Pinpoint the cell where the given text exists, returning its [x, y] midpoint coordinate. 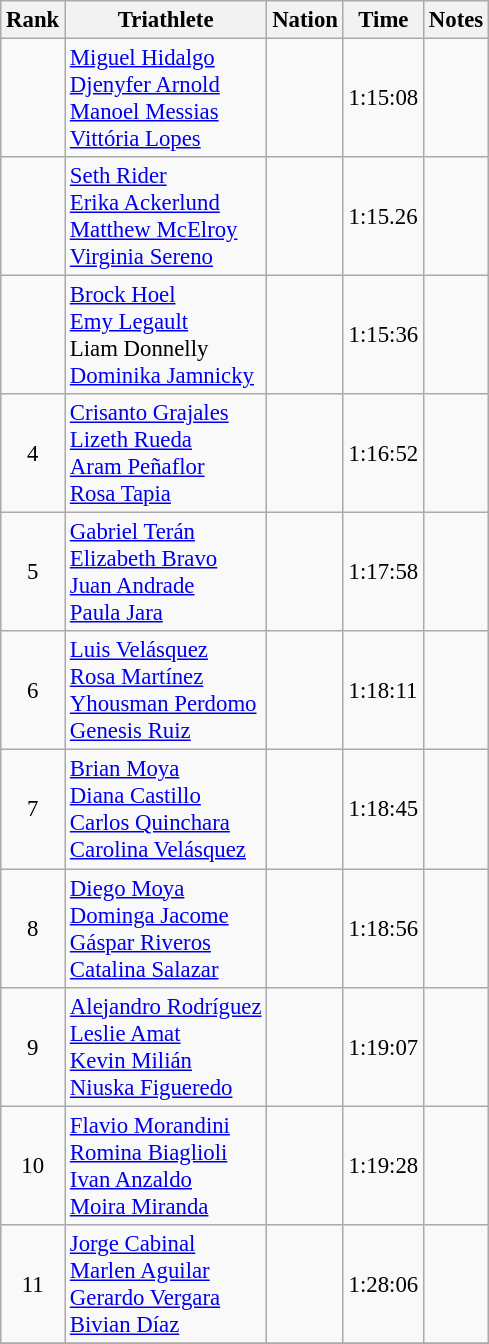
Jorge CabinalMarlen AguilarGerardo VergaraBivian Díaz [166, 1284]
Notes [456, 20]
Rank [33, 20]
1:18:11 [383, 692]
1:28:06 [383, 1284]
1:15:36 [383, 336]
5 [33, 572]
10 [33, 1166]
1:19:28 [383, 1166]
Flavio MorandiniRomina BiaglioliIvan AnzaldoMoira Miranda [166, 1166]
Diego MoyaDominga JacomeGáspar RiverosCatalina Salazar [166, 928]
Brock HoelEmy LegaultLiam DonnellyDominika Jamnicky [166, 336]
7 [33, 810]
Crisanto GrajalesLizeth RuedaAram PeñaflorRosa Tapia [166, 454]
Brian MoyaDiana CastilloCarlos QuincharaCarolina Velásquez [166, 810]
Nation [305, 20]
1:17:58 [383, 572]
1:15:08 [383, 98]
4 [33, 454]
1:19:07 [383, 1046]
1:16:52 [383, 454]
8 [33, 928]
Triathlete [166, 20]
Time [383, 20]
Luis VelásquezRosa MartínezYhousman PerdomoGenesis Ruiz [166, 692]
Alejandro RodríguezLeslie AmatKevin MiliánNiuska Figueredo [166, 1046]
6 [33, 692]
Gabriel TeránElizabeth BravoJuan AndradePaula Jara [166, 572]
1:15.26 [383, 216]
11 [33, 1284]
1:18:45 [383, 810]
Miguel HidalgoDjenyfer ArnoldManoel MessiasVittória Lopes [166, 98]
Seth RiderErika AckerlundMatthew McElroyVirginia Sereno [166, 216]
1:18:56 [383, 928]
9 [33, 1046]
